Detect which cell encompasses the target text, then output its (X, Y) center coordinate. 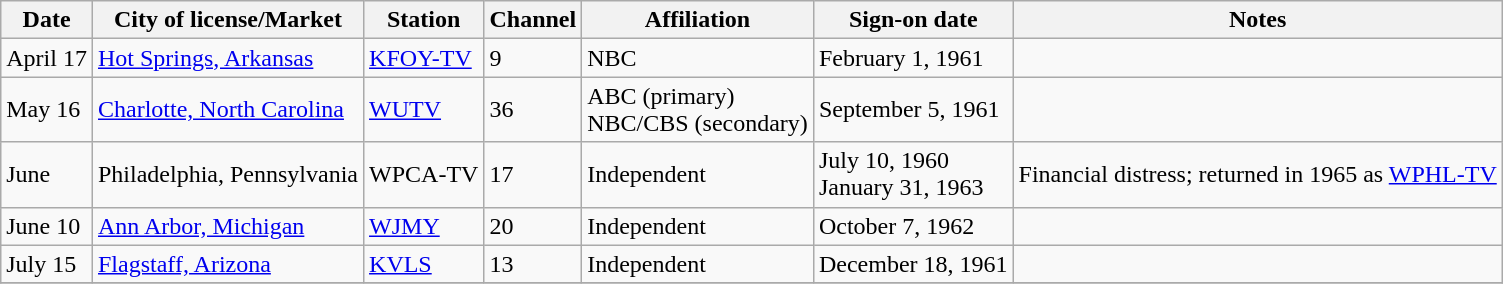
NBC (698, 58)
Charlotte, North Carolina (228, 110)
WJMY (424, 226)
Sign-on date (913, 20)
October 7, 1962 (913, 226)
Ann Arbor, Michigan (228, 226)
Station (424, 20)
June (47, 174)
WUTV (424, 110)
Hot Springs, Arkansas (228, 58)
KVLS (424, 264)
June 10 (47, 226)
Channel (533, 20)
Flagstaff, Arizona (228, 264)
May 16 (47, 110)
Philadelphia, Pennsylvania (228, 174)
February 1, 1961 (913, 58)
July 10, 1960 January 31, 1963 (913, 174)
36 (533, 110)
17 (533, 174)
Affiliation (698, 20)
9 (533, 58)
Date (47, 20)
April 17 (47, 58)
KFOY-TV (424, 58)
City of license/Market (228, 20)
September 5, 1961 (913, 110)
December 18, 1961 (913, 264)
Notes (1258, 20)
WPCA-TV (424, 174)
ABC (primary) NBC/CBS (secondary) (698, 110)
13 (533, 264)
20 (533, 226)
July 15 (47, 264)
Financial distress; returned in 1965 as WPHL-TV (1258, 174)
